From the cell containing the given text, extract its center point as (X, Y) coordinate. 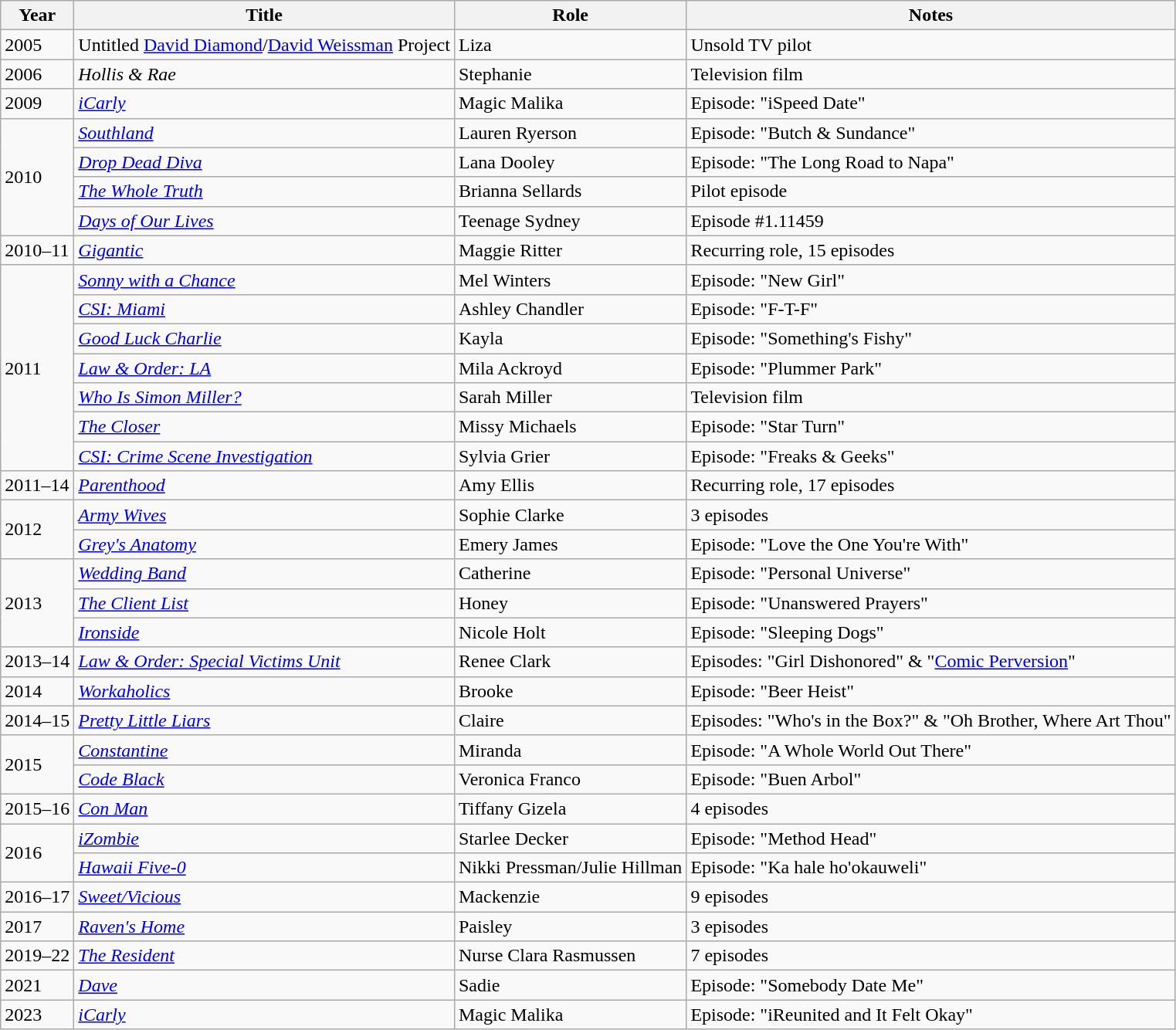
Pilot episode (931, 191)
2023 (37, 1015)
Dave (264, 985)
Episodes: "Girl Dishonored" & "Comic Perversion" (931, 662)
Episode: "Plummer Park" (931, 368)
2016–17 (37, 897)
2005 (37, 45)
Pretty Little Liars (264, 720)
Missy Michaels (570, 427)
Law & Order: Special Victims Unit (264, 662)
Emery James (570, 544)
iZombie (264, 838)
The Resident (264, 956)
9 episodes (931, 897)
Year (37, 15)
Episode: "iSpeed Date" (931, 103)
Episode #1.11459 (931, 221)
Miranda (570, 750)
Brooke (570, 691)
Untitled David Diamond/David Weissman Project (264, 45)
2013–14 (37, 662)
Title (264, 15)
Lana Dooley (570, 162)
Sylvia Grier (570, 456)
Sweet/Vicious (264, 897)
Drop Dead Diva (264, 162)
Army Wives (264, 515)
2012 (37, 530)
Episode: "Method Head" (931, 838)
Episode: "Somebody Date Me" (931, 985)
2010 (37, 177)
Episodes: "Who's in the Box?" & "Oh Brother, Where Art Thou" (931, 720)
Episode: "Personal Universe" (931, 574)
Paisley (570, 927)
Constantine (264, 750)
Episode: "Love the One You're With" (931, 544)
Role (570, 15)
2010–11 (37, 250)
Sonny with a Chance (264, 280)
2019–22 (37, 956)
Catherine (570, 574)
Southland (264, 133)
Episode: "Butch & Sundance" (931, 133)
Stephanie (570, 74)
Ironside (264, 632)
Ashley Chandler (570, 309)
Veronica Franco (570, 779)
4 episodes (931, 808)
Mackenzie (570, 897)
Episode: "New Girl" (931, 280)
Notes (931, 15)
Code Black (264, 779)
Recurring role, 17 episodes (931, 486)
Parenthood (264, 486)
2011–14 (37, 486)
Wedding Band (264, 574)
Episode: "Something's Fishy" (931, 338)
2015–16 (37, 808)
Episode: "Ka hale ho'okauweli" (931, 868)
CSI: Crime Scene Investigation (264, 456)
Law & Order: LA (264, 368)
Episode: "Sleeping Dogs" (931, 632)
2006 (37, 74)
Gigantic (264, 250)
CSI: Miami (264, 309)
Sophie Clarke (570, 515)
Sadie (570, 985)
Mila Ackroyd (570, 368)
2015 (37, 764)
Hollis & Rae (264, 74)
Grey's Anatomy (264, 544)
Episode: "Freaks & Geeks" (931, 456)
Good Luck Charlie (264, 338)
Days of Our Lives (264, 221)
Brianna Sellards (570, 191)
Recurring role, 15 episodes (931, 250)
The Client List (264, 603)
Lauren Ryerson (570, 133)
Nikki Pressman/Julie Hillman (570, 868)
Tiffany Gizela (570, 808)
Episode: "Unanswered Prayers" (931, 603)
Episode: "The Long Road to Napa" (931, 162)
Who Is Simon Miller? (264, 398)
2021 (37, 985)
Con Man (264, 808)
2009 (37, 103)
Nurse Clara Rasmussen (570, 956)
Amy Ellis (570, 486)
2014 (37, 691)
2017 (37, 927)
Starlee Decker (570, 838)
Episode: "Beer Heist" (931, 691)
The Whole Truth (264, 191)
Episode: "Star Turn" (931, 427)
2016 (37, 852)
Honey (570, 603)
Claire (570, 720)
Liza (570, 45)
Episode: "A Whole World Out There" (931, 750)
Mel Winters (570, 280)
Sarah Miller (570, 398)
Maggie Ritter (570, 250)
Renee Clark (570, 662)
Nicole Holt (570, 632)
7 episodes (931, 956)
2011 (37, 368)
Teenage Sydney (570, 221)
2014–15 (37, 720)
Hawaii Five-0 (264, 868)
Episode: "F-T-F" (931, 309)
Unsold TV pilot (931, 45)
Kayla (570, 338)
Workaholics (264, 691)
Episode: "Buen Arbol" (931, 779)
Raven's Home (264, 927)
2013 (37, 603)
The Closer (264, 427)
Episode: "iReunited and It Felt Okay" (931, 1015)
